Pinpoint the cell where the given text exists, returning its [x, y] midpoint coordinate. 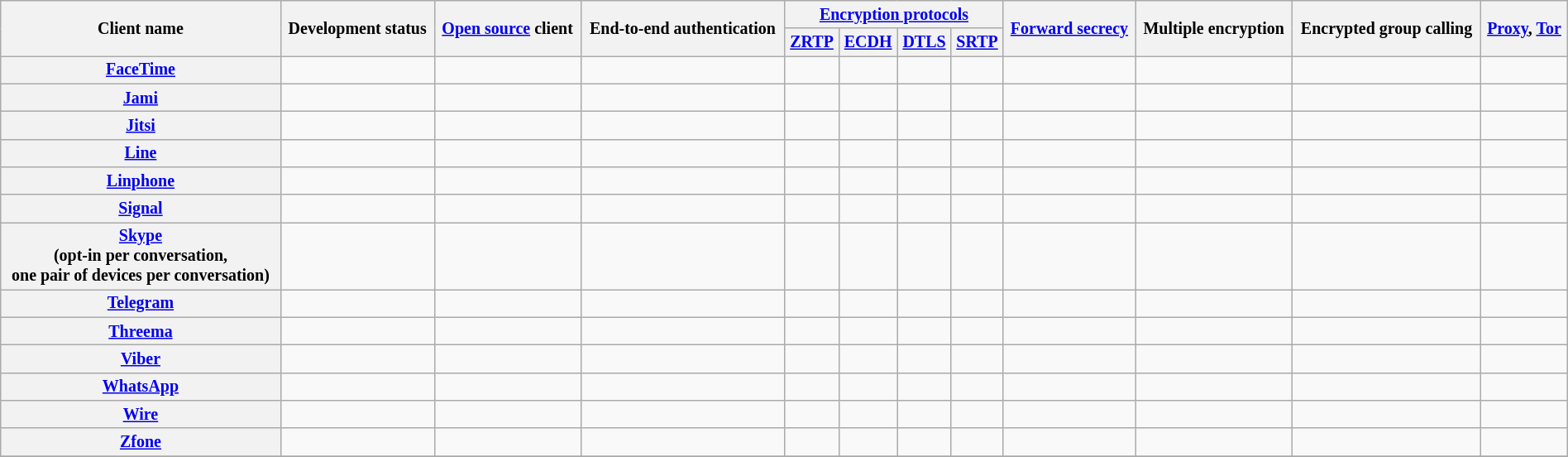
Encrypted group calling [1386, 28]
ZRTP [812, 43]
Telegram [141, 303]
Jami [141, 98]
Open source client [508, 28]
Encryption protocols [894, 15]
Multiple encryption [1214, 28]
ECDH [868, 43]
End-to-end authentication [683, 28]
Wire [141, 414]
Line [141, 152]
Proxy, Tor [1525, 28]
Forward secrecy [1069, 28]
Linphone [141, 180]
Skype(opt-in per conversation,one pair of devices per conversation) [141, 257]
Viber [141, 359]
DTLS [925, 43]
FaceTime [141, 70]
Jitsi [141, 126]
Zfone [141, 442]
Signal [141, 209]
Development status [357, 28]
SRTP [978, 43]
Threema [141, 331]
Client name [141, 28]
WhatsApp [141, 387]
